From the cell containing the given text, extract its center point as (X, Y) coordinate. 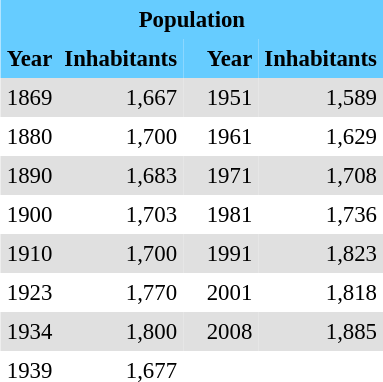
1,667 (120, 98)
1934 (30, 332)
1,818 (320, 292)
1,885 (320, 332)
1,823 (320, 254)
1890 (30, 176)
1,736 (320, 214)
1910 (30, 254)
1869 (30, 98)
1900 (30, 214)
1,589 (320, 98)
2001 (230, 292)
1981 (230, 214)
1951 (230, 98)
1961 (230, 136)
1880 (30, 136)
1,683 (120, 176)
1,770 (120, 292)
1,800 (120, 332)
1,703 (120, 214)
1923 (30, 292)
1971 (230, 176)
1991 (230, 254)
1,629 (320, 136)
2008 (230, 332)
1,708 (320, 176)
Population (192, 20)
